Search for the cell housing the specified text and yield its [X, Y] center coordinate. 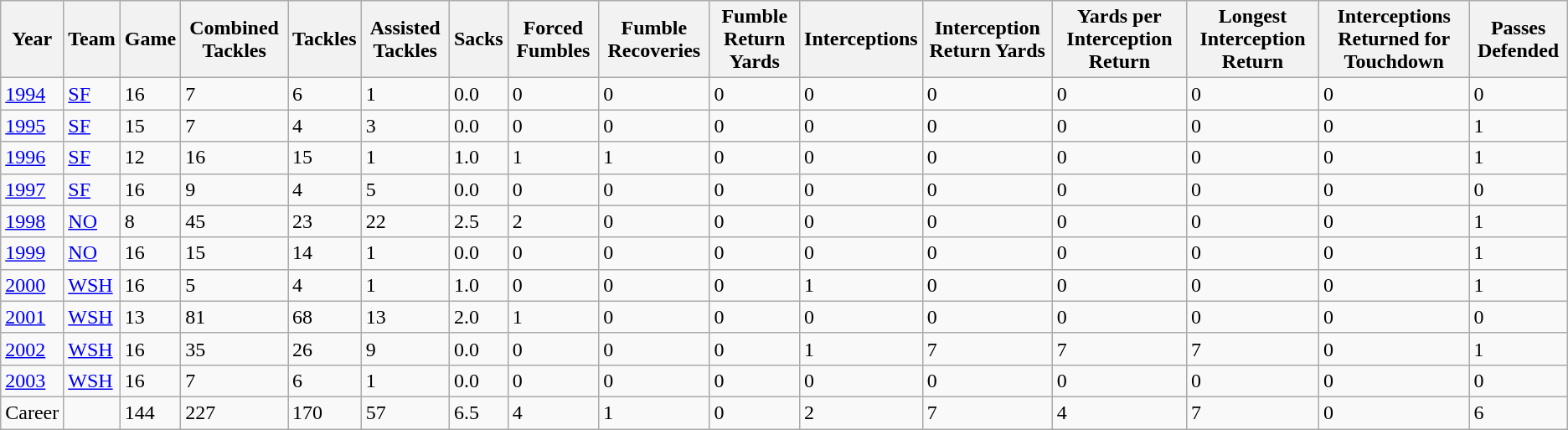
22 [405, 221]
2.5 [478, 221]
45 [235, 221]
Yards per Interception Return [1119, 39]
Interception Return Yards [987, 39]
2001 [32, 317]
Tackles [325, 39]
Assisted Tackles [405, 39]
57 [405, 412]
Fumble Return Yards [755, 39]
Interceptions Returned for Touchdown [1394, 39]
1994 [32, 94]
14 [325, 253]
2002 [32, 349]
81 [235, 317]
68 [325, 317]
Team [92, 39]
35 [235, 349]
Career [32, 412]
Interceptions [861, 39]
Year [32, 39]
1998 [32, 221]
Passes Defended [1518, 39]
3 [405, 126]
Fumble Recoveries [654, 39]
Combined Tackles [235, 39]
144 [150, 412]
1997 [32, 189]
227 [235, 412]
23 [325, 221]
Forced Fumbles [553, 39]
Game [150, 39]
2000 [32, 285]
1995 [32, 126]
2.0 [478, 317]
170 [325, 412]
Sacks [478, 39]
26 [325, 349]
12 [150, 158]
8 [150, 221]
1999 [32, 253]
6.5 [478, 412]
Longest Interception Return [1253, 39]
1996 [32, 158]
2003 [32, 381]
